Output the (x, y) coordinate of the center of the cell containing the given text.  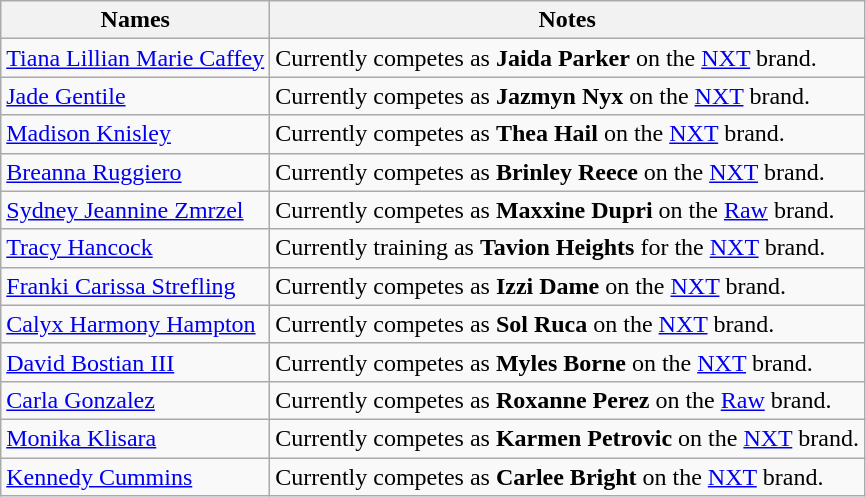
Currently competes as Brinley Reece on the NXT brand. (568, 172)
Currently competes as Carlee Bright on the NXT brand. (568, 477)
Calyx Harmony Hampton (136, 324)
Notes (568, 20)
Tiana Lillian Marie Caffey (136, 58)
Currently competes as Sol Ruca on the NXT brand. (568, 324)
Kennedy Cummins (136, 477)
Carla Gonzalez (136, 400)
Sydney Jeannine Zmrzel (136, 210)
David Bostian III (136, 362)
Currently competes as Myles Borne on the NXT brand. (568, 362)
Currently training as Tavion Heights for the NXT brand. (568, 248)
Breanna Ruggiero (136, 172)
Currently competes as Jaida Parker on the NXT brand. (568, 58)
Currently competes as Thea Hail on the NXT brand. (568, 134)
Currently competes as Izzi Dame on the NXT brand. (568, 286)
Currently competes as Karmen Petrovic on the NXT brand. (568, 438)
Currently competes as Maxxine Dupri on the Raw brand. (568, 210)
Currently competes as Jazmyn Nyx on the NXT brand. (568, 96)
Tracy Hancock (136, 248)
Jade Gentile (136, 96)
Monika Klisara (136, 438)
Currently competes as Roxanne Perez on the Raw brand. (568, 400)
Names (136, 20)
Madison Knisley (136, 134)
Franki Carissa Strefling (136, 286)
